Capture the cell that displays the provided text and extract its [X, Y] central coordinate. 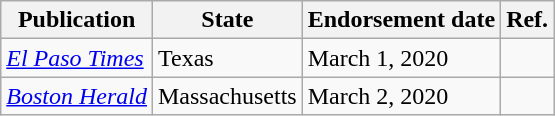
Boston Herald [77, 96]
March 1, 2020 [401, 58]
Publication [77, 20]
Massachusetts [227, 96]
Endorsement date [401, 20]
Ref. [528, 20]
State [227, 20]
March 2, 2020 [401, 96]
Texas [227, 58]
El Paso Times [77, 58]
